Search for the cell housing the specified text and yield its [X, Y] center coordinate. 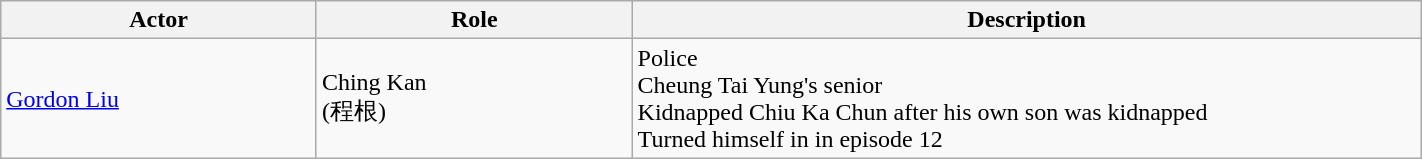
Ching Kan(程根) [474, 98]
Actor [159, 20]
Role [474, 20]
Gordon Liu [159, 98]
PoliceCheung Tai Yung's seniorKidnapped Chiu Ka Chun after his own son was kidnappedTurned himself in in episode 12 [1026, 98]
Description [1026, 20]
